From the cell containing the given text, extract its center point as (x, y) coordinate. 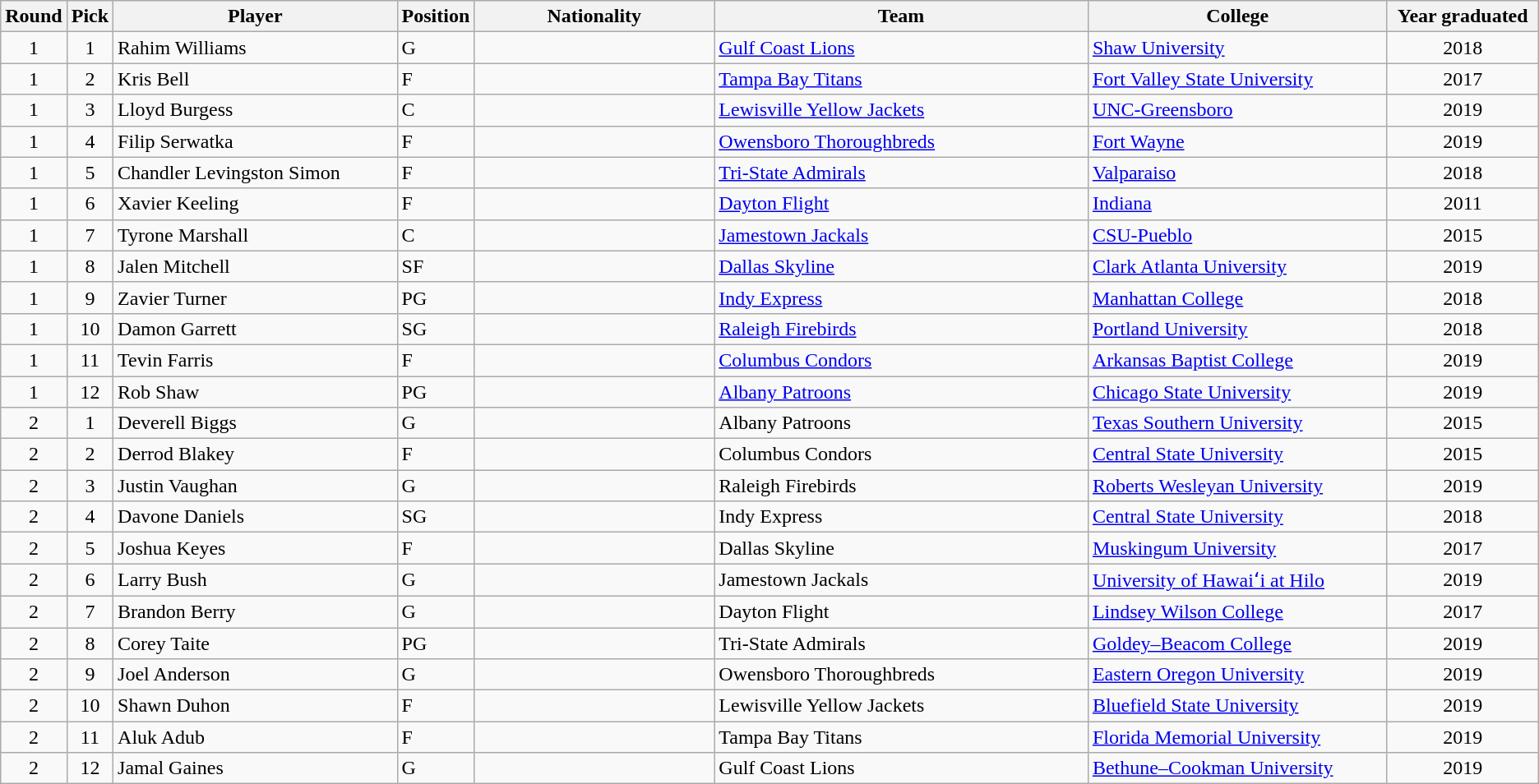
Year graduated (1463, 16)
Texas Southern University (1237, 423)
Joshua Keyes (255, 548)
Goldey–Beacom College (1237, 643)
Corey Taite (255, 643)
Jamal Gaines (255, 768)
Round (34, 16)
Indiana (1237, 204)
Shaw University (1237, 48)
Team (901, 16)
Bethune–Cookman University (1237, 768)
Xavier Keeling (255, 204)
University of Hawaiʻi at Hilo (1237, 580)
Rahim Williams (255, 48)
Joel Anderson (255, 675)
SF (436, 266)
Brandon Berry (255, 611)
CSU-Pueblo (1237, 235)
Roberts Wesleyan University (1237, 486)
Davone Daniels (255, 517)
Florida Memorial University (1237, 737)
Zavier Turner (255, 297)
Kris Bell (255, 79)
Bluefield State University (1237, 706)
Clark Atlanta University (1237, 266)
Aluk Adub (255, 737)
Eastern Oregon University (1237, 675)
Larry Bush (255, 580)
Shawn Duhon (255, 706)
Deverell Biggs (255, 423)
Nationality (594, 16)
Justin Vaughan (255, 486)
Fort Valley State University (1237, 79)
Position (436, 16)
Pick (90, 16)
Valparaiso (1237, 173)
Fort Wayne (1237, 141)
Manhattan College (1237, 297)
Derrod Blakey (255, 454)
Player (255, 16)
2011 (1463, 204)
Portland University (1237, 329)
Lindsey Wilson College (1237, 611)
Muskingum University (1237, 548)
Damon Garrett (255, 329)
Chandler Levingston Simon (255, 173)
Tyrone Marshall (255, 235)
Tevin Farris (255, 360)
UNC-Greensboro (1237, 110)
Jalen Mitchell (255, 266)
College (1237, 16)
Lloyd Burgess (255, 110)
Chicago State University (1237, 392)
Arkansas Baptist College (1237, 360)
Rob Shaw (255, 392)
Filip Serwatka (255, 141)
